Pinpoint the cell where the given text exists, returning its (x, y) midpoint coordinate. 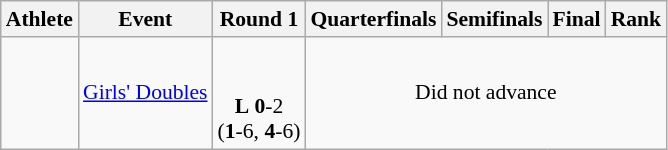
Event (146, 19)
L 0-2 (1-6, 4-6) (260, 93)
Rank (636, 19)
Athlete (40, 19)
Did not advance (486, 93)
Quarterfinals (373, 19)
Girls' Doubles (146, 93)
Final (577, 19)
Semifinals (494, 19)
Round 1 (260, 19)
